Return [x, y] of the center of cell containing provided text 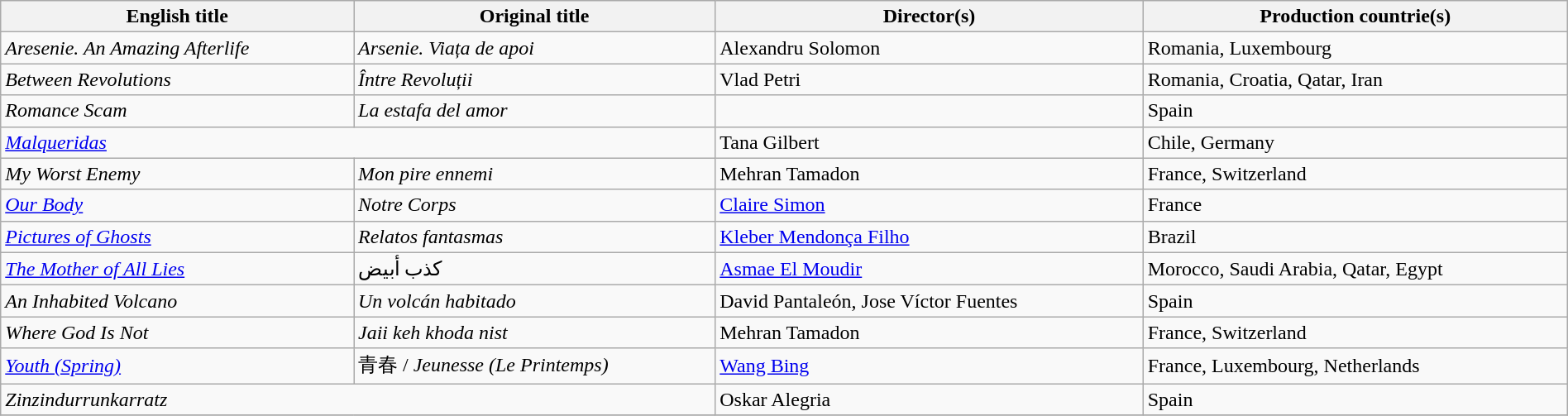
Un volcán habitado [534, 301]
France [1355, 205]
Jaii keh khoda nist [534, 332]
Original title [534, 17]
Production countrie(s) [1355, 17]
青春 / Jeunesse (Le Printemps) [534, 366]
La estafa del amor [534, 111]
Chile, Germany [1355, 142]
Romania, Croatia, Qatar, Iran [1355, 79]
Where God Is Not [177, 332]
Asmae El Moudir [930, 269]
Mon pire ennemi [534, 174]
Pictures of Ghosts [177, 237]
My Worst Enemy [177, 174]
Kleber Mendonça Filho [930, 237]
Arsenie. Viața de apoi [534, 48]
Romania, Luxembourg [1355, 48]
Romance Scam [177, 111]
Brazil [1355, 237]
Oskar Alegria [930, 399]
David Pantaleón, Jose Víctor Fuentes [930, 301]
Alexandru Solomon [930, 48]
Notre Corps [534, 205]
Director(s) [930, 17]
Malqueridas [358, 142]
Between Revolutions [177, 79]
Youth (Spring) [177, 366]
The Mother of All Lies [177, 269]
كذب أبيض [534, 269]
Claire Simon [930, 205]
Morocco, Saudi Arabia, Qatar, Egypt [1355, 269]
Vlad Petri [930, 79]
France, Luxembourg, Netherlands [1355, 366]
English title [177, 17]
An Inhabited Volcano [177, 301]
Tana Gilbert [930, 142]
Relatos fantasmas [534, 237]
Zinzindurrunkarratz [358, 399]
Wang Bing [930, 366]
Între Revoluții [534, 79]
Aresenie. An Amazing Afterlife [177, 48]
Our Body [177, 205]
